Determine the [X, Y] coordinate at the center of the cell enclosing the given text.  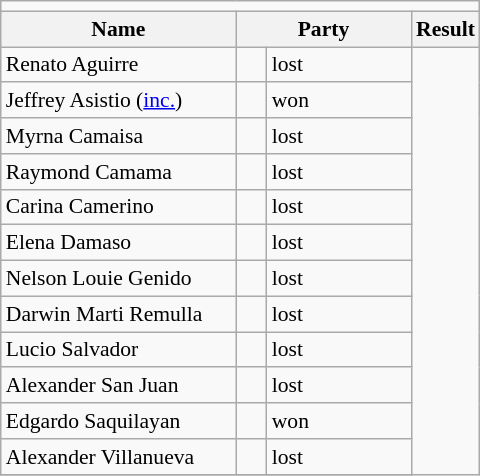
Elena Damaso [118, 243]
Alexander San Juan [118, 386]
Alexander Villanueva [118, 457]
Nelson Louie Genido [118, 279]
Carina Camerino [118, 207]
Raymond Camama [118, 172]
Darwin Marti Remulla [118, 314]
Renato Aguirre [118, 65]
Edgardo Saquilayan [118, 421]
Jeffrey Asistio (inc.) [118, 101]
Myrna Camaisa [118, 136]
Result [446, 29]
Name [118, 29]
Party [324, 29]
Lucio Salvador [118, 350]
